Scan for the cell matching the given text and deliver its (X, Y) coordinate at center. 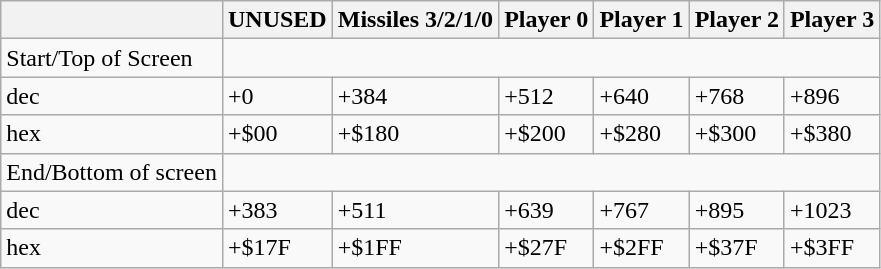
+$300 (736, 134)
+$200 (546, 134)
Start/Top of Screen (112, 58)
UNUSED (277, 20)
+$00 (277, 134)
+$27F (546, 248)
+511 (415, 210)
+383 (277, 210)
+$3FF (832, 248)
+384 (415, 96)
Player 2 (736, 20)
+$2FF (642, 248)
Player 3 (832, 20)
+896 (832, 96)
+$380 (832, 134)
Missiles 3/2/1/0 (415, 20)
Player 1 (642, 20)
+1023 (832, 210)
+$17F (277, 248)
+512 (546, 96)
+767 (642, 210)
End/Bottom of screen (112, 172)
+639 (546, 210)
+0 (277, 96)
+895 (736, 210)
Player 0 (546, 20)
+$180 (415, 134)
+$37F (736, 248)
+$280 (642, 134)
+$1FF (415, 248)
+768 (736, 96)
+640 (642, 96)
